Scan for the cell matching the given text and deliver its [x, y] coordinate at center. 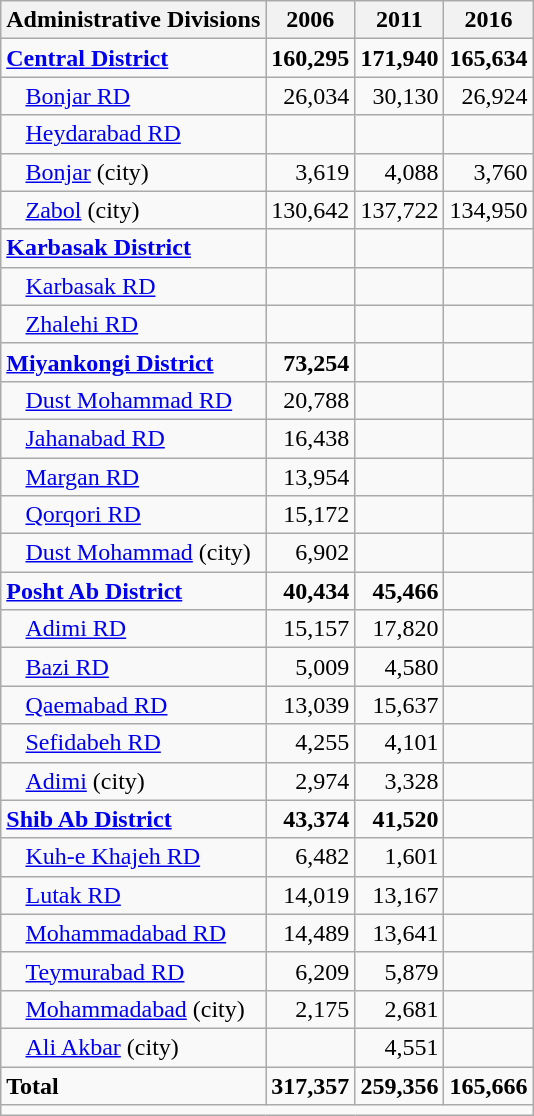
Karbasak District [134, 248]
Adimi (city) [134, 781]
13,954 [310, 477]
14,489 [310, 933]
3,760 [488, 172]
4,551 [400, 1047]
Administrative Divisions [134, 20]
130,642 [310, 210]
Kuh-e Khajeh RD [134, 857]
4,088 [400, 172]
134,950 [488, 210]
Qaemabad RD [134, 705]
Karbasak RD [134, 286]
Jahanabad RD [134, 438]
26,924 [488, 96]
Shib Ab District [134, 819]
Bazi RD [134, 667]
Adimi RD [134, 629]
5,009 [310, 667]
26,034 [310, 96]
Mohammadabad (city) [134, 1009]
2,175 [310, 1009]
Miyankongi District [134, 362]
6,902 [310, 553]
15,157 [310, 629]
5,879 [400, 971]
3,619 [310, 172]
317,357 [310, 1085]
73,254 [310, 362]
17,820 [400, 629]
30,130 [400, 96]
45,466 [400, 591]
2016 [488, 20]
Dust Mohammad RD [134, 400]
Zhalehi RD [134, 324]
13,039 [310, 705]
13,167 [400, 895]
1,601 [400, 857]
Total [134, 1085]
4,255 [310, 743]
Posht Ab District [134, 591]
Ali Akbar (city) [134, 1047]
4,101 [400, 743]
Dust Mohammad (city) [134, 553]
2006 [310, 20]
2011 [400, 20]
16,438 [310, 438]
Lutak RD [134, 895]
6,482 [310, 857]
160,295 [310, 58]
165,666 [488, 1085]
4,580 [400, 667]
Bonjar (city) [134, 172]
15,172 [310, 515]
Margan RD [134, 477]
Mohammadabad RD [134, 933]
137,722 [400, 210]
14,019 [310, 895]
41,520 [400, 819]
43,374 [310, 819]
259,356 [400, 1085]
20,788 [310, 400]
Zabol (city) [134, 210]
13,641 [400, 933]
3,328 [400, 781]
Heydarabad RD [134, 134]
171,940 [400, 58]
Central District [134, 58]
6,209 [310, 971]
Teymurabad RD [134, 971]
40,434 [310, 591]
Qorqori RD [134, 515]
15,637 [400, 705]
Sefidabeh RD [134, 743]
2,681 [400, 1009]
2,974 [310, 781]
165,634 [488, 58]
Bonjar RD [134, 96]
